Determine the [X, Y] coordinate at the center of the cell enclosing the given text.  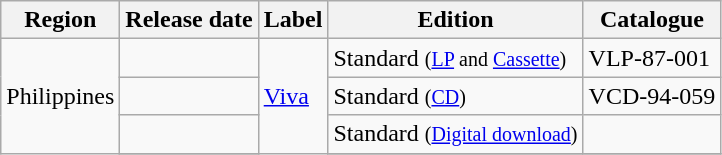
Standard (Digital download) [456, 134]
VLP-87-001 [652, 58]
VCD-94-059 [652, 96]
Edition [456, 20]
Catalogue [652, 20]
Region [60, 20]
Standard (LP and Cassette) [456, 58]
Standard (CD) [456, 96]
Viva [293, 96]
Label [293, 20]
Release date [189, 20]
Philippines [60, 96]
